Find where the given text appears and provide that cell's center as (x, y) coordinate. 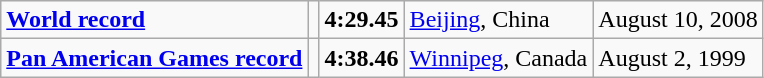
World record (154, 20)
Winnipeg, Canada (498, 58)
Pan American Games record (154, 58)
August 2, 1999 (678, 58)
4:29.45 (362, 20)
Beijing, China (498, 20)
4:38.46 (362, 58)
August 10, 2008 (678, 20)
